Pinpoint the cell where the given text exists, returning its (X, Y) midpoint coordinate. 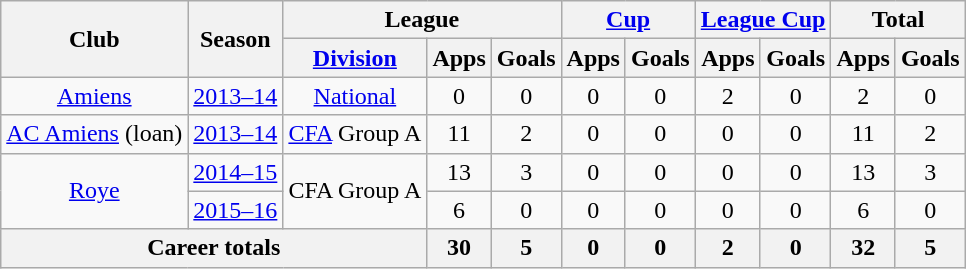
Total (898, 20)
League (422, 20)
Amiens (94, 96)
National (355, 96)
Career totals (214, 248)
League Cup (763, 20)
32 (863, 248)
Roye (94, 191)
Cup (628, 20)
2015–16 (236, 210)
30 (459, 248)
Season (236, 39)
Club (94, 39)
AC Amiens (loan) (94, 134)
2014–15 (236, 172)
Division (355, 58)
